Search for the cell housing the specified text and yield its [X, Y] center coordinate. 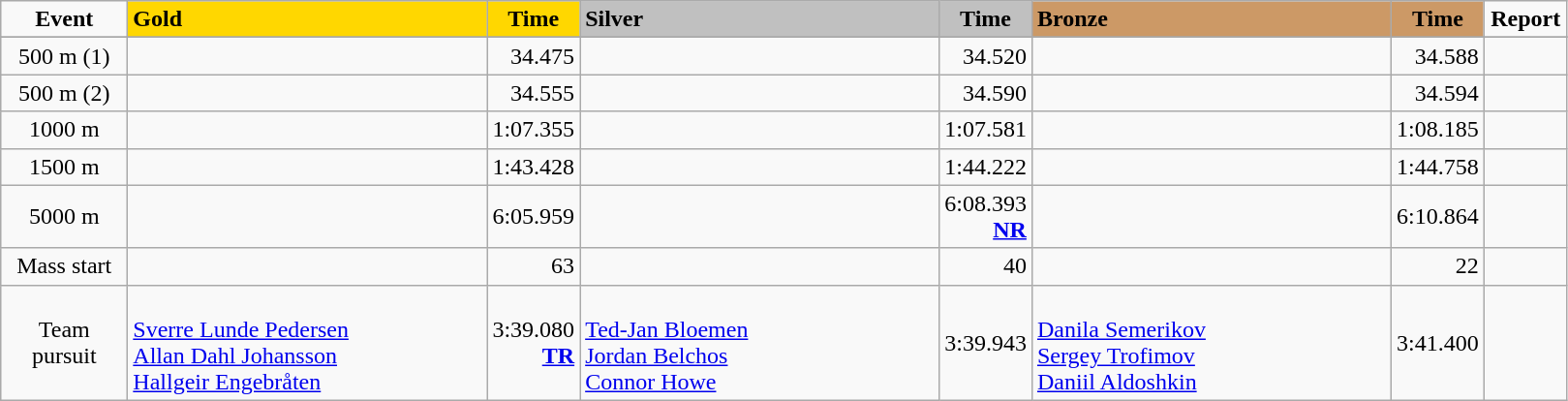
Report [1525, 19]
63 [534, 266]
Ted-Jan BloemenJordan BelchosConnor Howe [759, 343]
Danila SemerikovSergey TrofimovDaniil Aldoshkin [1211, 343]
3:41.400 [1437, 343]
3:39.080TR [534, 343]
1:07.355 [534, 130]
Sverre Lunde PedersenAllan Dahl JohanssonHallgeir Engebråten [308, 343]
34.555 [534, 93]
3:39.943 [986, 343]
34.475 [534, 56]
6:08.393NR [986, 217]
22 [1437, 266]
1:43.428 [534, 167]
34.590 [986, 93]
500 m (1) [64, 56]
34.588 [1437, 56]
1000 m [64, 130]
1:08.185 [1437, 130]
Event [64, 19]
1:07.581 [986, 130]
1:44.222 [986, 167]
Mass start [64, 266]
1500 m [64, 167]
34.520 [986, 56]
34.594 [1437, 93]
1:44.758 [1437, 167]
40 [986, 266]
6:10.864 [1437, 217]
Bronze [1211, 19]
Team pursuit [64, 343]
Gold [308, 19]
5000 m [64, 217]
6:05.959 [534, 217]
500 m (2) [64, 93]
Silver [759, 19]
